Capture the cell that displays the provided text and extract its [x, y] central coordinate. 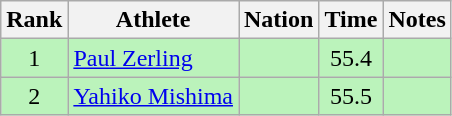
1 [34, 58]
Time [351, 20]
Rank [34, 20]
55.5 [351, 96]
Nation [278, 20]
Paul Zerling [154, 58]
55.4 [351, 58]
Yahiko Mishima [154, 96]
Athlete [154, 20]
Notes [417, 20]
2 [34, 96]
